Capture the cell that displays the provided text and extract its (x, y) central coordinate. 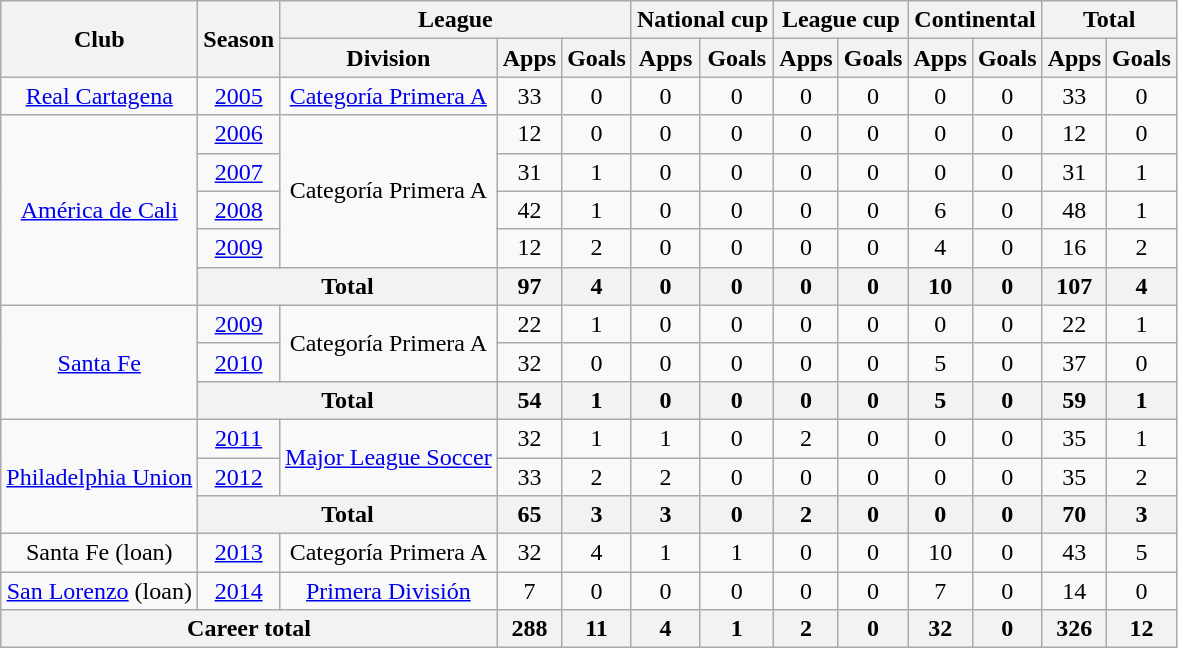
2011 (239, 438)
League cup (841, 20)
43 (1074, 553)
2012 (239, 477)
2008 (239, 210)
6 (940, 210)
37 (1074, 362)
2014 (239, 591)
Division (389, 58)
San Lorenzo (loan) (100, 591)
2006 (239, 134)
97 (529, 286)
Santa Fe (100, 362)
Santa Fe (loan) (100, 553)
League (456, 20)
2005 (239, 96)
2010 (239, 362)
42 (529, 210)
48 (1074, 210)
2007 (239, 172)
Club (100, 39)
Career total (249, 629)
Continental (975, 20)
70 (1074, 515)
59 (1074, 400)
54 (529, 400)
11 (597, 629)
Real Cartagena (100, 96)
Season (239, 39)
65 (529, 515)
288 (529, 629)
América de Cali (100, 210)
2013 (239, 553)
Primera División (389, 591)
National cup (702, 20)
Major League Soccer (389, 457)
16 (1074, 248)
326 (1074, 629)
14 (1074, 591)
107 (1074, 286)
Philadelphia Union (100, 476)
